Locate the cell with the specified text and output its [x, y] center coordinate. 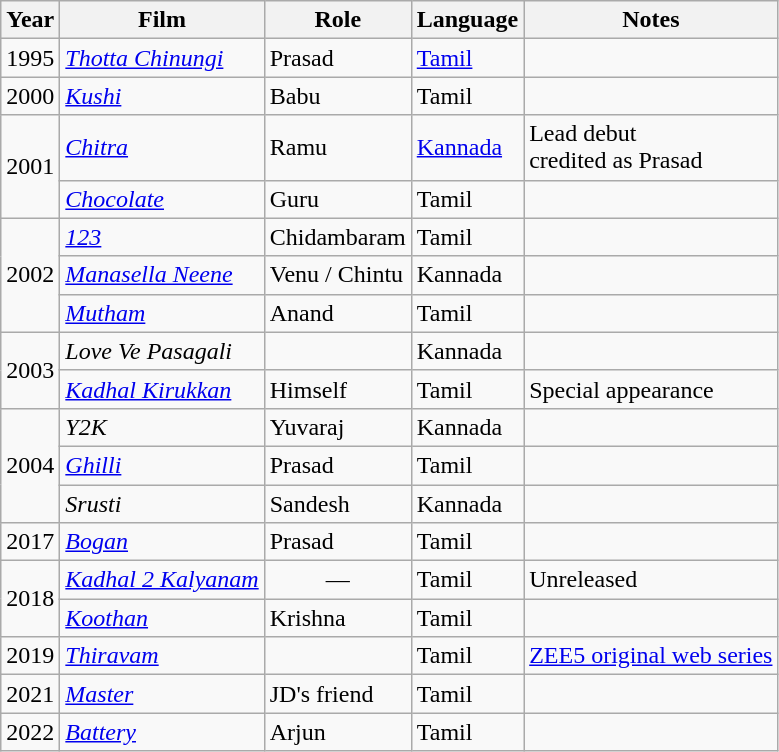
2018 [30, 599]
Notes [651, 20]
2003 [30, 370]
Love Ve Pasagali [162, 351]
JD's friend [338, 694]
Krishna [338, 618]
Kushi [162, 96]
Ramu [338, 148]
Thiravam [162, 656]
Role [338, 20]
Special appearance [651, 389]
2004 [30, 465]
Ghilli [162, 465]
Thotta Chinungi [162, 58]
2019 [30, 656]
Arjun [338, 732]
2017 [30, 542]
Yuvaraj [338, 427]
Language [467, 20]
Film [162, 20]
Lead debutcredited as Prasad [651, 148]
Chocolate [162, 199]
Year [30, 20]
Battery [162, 732]
2021 [30, 694]
2002 [30, 275]
Unreleased [651, 580]
Master [162, 694]
Venu / Chintu [338, 275]
Chidambaram [338, 237]
Anand [338, 313]
Manasella Neene [162, 275]
123 [162, 237]
Himself [338, 389]
Kadhal Kirukkan [162, 389]
2022 [30, 732]
Guru [338, 199]
Koothan [162, 618]
Y2K [162, 427]
Chitra [162, 148]
Mutham [162, 313]
Kadhal 2 Kalyanam [162, 580]
2000 [30, 96]
Srusti [162, 503]
Bogan [162, 542]
— [338, 580]
ZEE5 original web series [651, 656]
Sandesh [338, 503]
2001 [30, 166]
Babu [338, 96]
1995 [30, 58]
